From the cell containing the given text, extract its center point as (X, Y) coordinate. 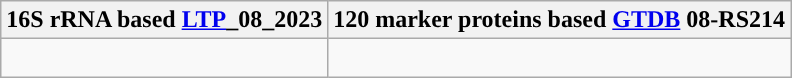
16S rRNA based LTP_08_2023 (164, 20)
120 marker proteins based GTDB 08-RS214 (560, 20)
